Output the (X, Y) coordinate of the center of the cell containing the given text.  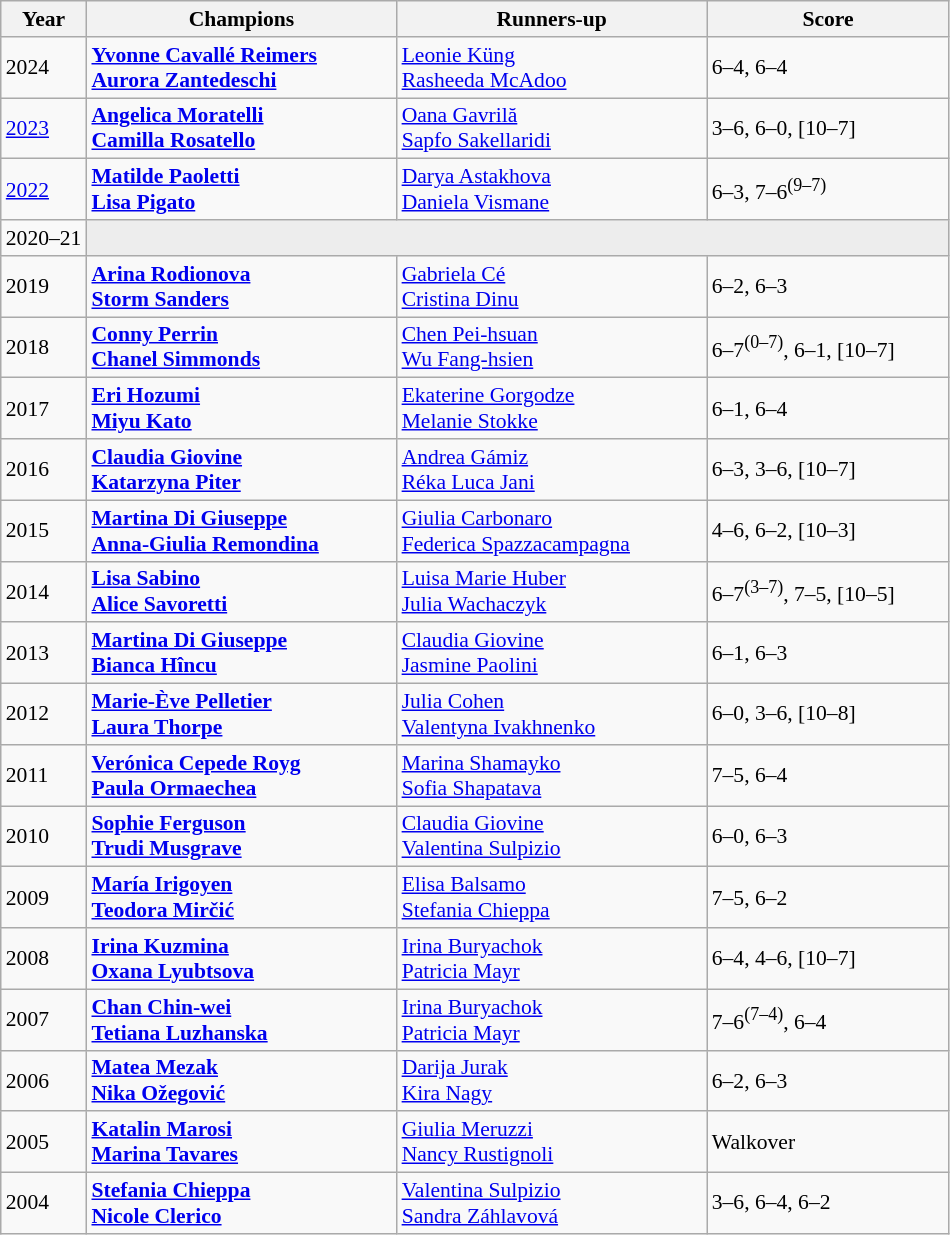
2006 (44, 1080)
Oana Gavrilă Sapfo Sakellaridi (552, 128)
2009 (44, 898)
Stefania Chieppa Nicole Clerico (241, 1204)
Andrea Gámiz Réka Luca Jani (552, 470)
Gabriela Cé Cristina Dinu (552, 286)
6–4, 4–6, [10–7] (828, 958)
María Irigoyen Teodora Mirčić (241, 898)
Martina Di Giuseppe Anna-Giulia Remondina (241, 530)
6–7(0–7), 6–1, [10–7] (828, 348)
Chen Pei-hsuan Wu Fang-hsien (552, 348)
Marie-Ève Pelletier Laura Thorpe (241, 714)
Matea Mezak Nika Ožegović (241, 1080)
Arina Rodionova Storm Sanders (241, 286)
Eri Hozumi Miyu Kato (241, 408)
6–1, 6–3 (828, 654)
Katalin Marosi Marina Tavares (241, 1142)
Giulia Meruzzi Nancy Rustignoli (552, 1142)
3–6, 6–0, [10–7] (828, 128)
2011 (44, 776)
7–6(7–4), 6–4 (828, 1020)
Darya Astakhova Daniela Vismane (552, 190)
6–3, 7–6(9–7) (828, 190)
2007 (44, 1020)
Leonie Küng Rasheeda McAdoo (552, 68)
2010 (44, 836)
2017 (44, 408)
2023 (44, 128)
2022 (44, 190)
Verónica Cepede Royg Paula Ormaechea (241, 776)
Valentina Sulpizio Sandra Záhlavová (552, 1204)
Score (828, 19)
2016 (44, 470)
2015 (44, 530)
2004 (44, 1204)
Giulia Carbonaro Federica Spazzacampagna (552, 530)
2019 (44, 286)
Claudia Giovine Katarzyna Piter (241, 470)
Matilde Paoletti Lisa Pigato (241, 190)
2008 (44, 958)
6–1, 6–4 (828, 408)
Irina Kuzmina Oxana Lyubtsova (241, 958)
Year (44, 19)
Darija Jurak Kira Nagy (552, 1080)
Yvonne Cavallé Reimers Aurora Zantedeschi (241, 68)
2024 (44, 68)
Runners-up (552, 19)
6–7(3–7), 7–5, [10–5] (828, 592)
6–3, 3–6, [10–7] (828, 470)
Martina Di Giuseppe Bianca Hîncu (241, 654)
2013 (44, 654)
Julia Cohen Valentyna Ivakhnenko (552, 714)
2014 (44, 592)
Claudia Giovine Valentina Sulpizio (552, 836)
Claudia Giovine Jasmine Paolini (552, 654)
Luisa Marie Huber Julia Wachaczyk (552, 592)
7–5, 6–2 (828, 898)
Ekaterine Gorgodze Melanie Stokke (552, 408)
3–6, 6–4, 6–2 (828, 1204)
Conny Perrin Chanel Simmonds (241, 348)
Champions (241, 19)
2005 (44, 1142)
6–4, 6–4 (828, 68)
2020–21 (44, 238)
2012 (44, 714)
6–0, 6–3 (828, 836)
6–0, 3–6, [10–8] (828, 714)
Sophie Ferguson Trudi Musgrave (241, 836)
Lisa Sabino Alice Savoretti (241, 592)
Walkover (828, 1142)
2018 (44, 348)
Chan Chin-wei Tetiana Luzhanska (241, 1020)
Elisa Balsamo Stefania Chieppa (552, 898)
Angelica Moratelli Camilla Rosatello (241, 128)
7–5, 6–4 (828, 776)
Marina Shamayko Sofia Shapatava (552, 776)
4–6, 6–2, [10–3] (828, 530)
